Locate the cell with the specified text and output its [X, Y] center coordinate. 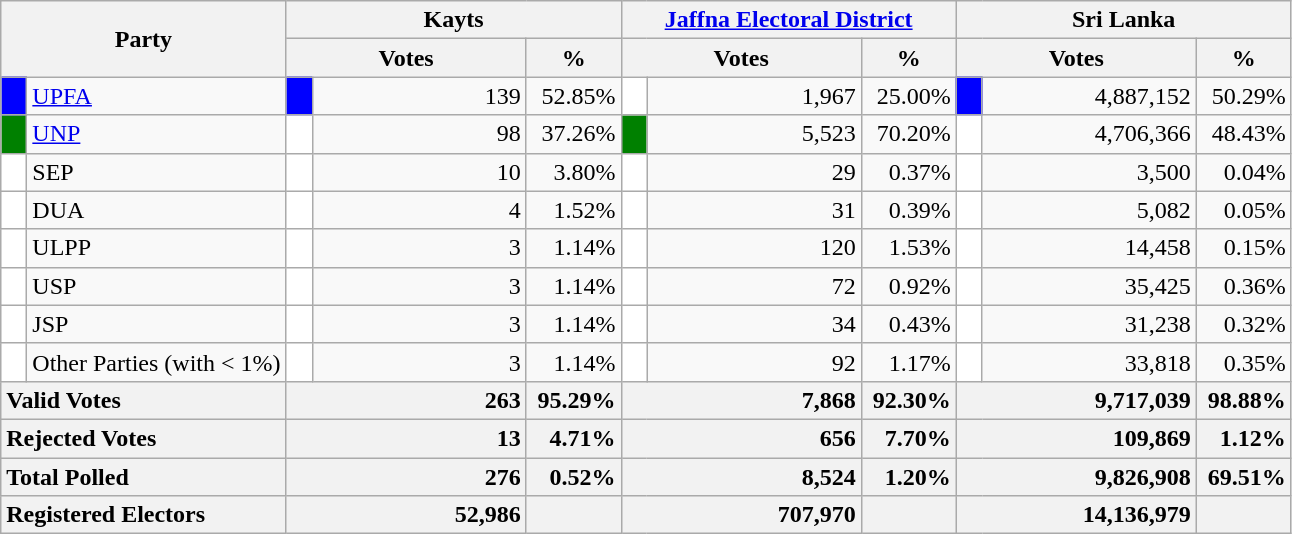
98.88% [1244, 400]
48.43% [1244, 134]
0.36% [1244, 286]
70.20% [908, 134]
UNP [156, 134]
3.80% [574, 172]
1.53% [908, 248]
Other Parties (with < 1%) [156, 362]
4.71% [574, 438]
DUA [156, 210]
Rejected Votes [144, 438]
69.51% [1244, 477]
276 [406, 477]
1.20% [908, 477]
14,458 [1089, 248]
4,887,152 [1089, 96]
52,986 [406, 515]
0.52% [574, 477]
0.37% [908, 172]
31,238 [1089, 324]
25.00% [908, 96]
4 [419, 210]
4,706,366 [1089, 134]
Total Polled [144, 477]
USP [156, 286]
Party [144, 39]
29 [754, 172]
656 [741, 438]
92 [754, 362]
9,717,039 [1076, 400]
139 [419, 96]
7,868 [741, 400]
0.32% [1244, 324]
Kayts [454, 20]
1.12% [1244, 438]
0.92% [908, 286]
UPFA [156, 96]
72 [754, 286]
7.70% [908, 438]
0.35% [1244, 362]
5,082 [1089, 210]
52.85% [574, 96]
Sri Lanka [1124, 20]
0.04% [1244, 172]
37.26% [574, 134]
1.17% [908, 362]
34 [754, 324]
98 [419, 134]
1,967 [754, 96]
Valid Votes [144, 400]
5,523 [754, 134]
SEP [156, 172]
0.15% [1244, 248]
0.39% [908, 210]
ULPP [156, 248]
10 [419, 172]
Registered Electors [144, 515]
35,425 [1089, 286]
95.29% [574, 400]
109,869 [1076, 438]
92.30% [908, 400]
0.43% [908, 324]
JSP [156, 324]
120 [754, 248]
Jaffna Electoral District [788, 20]
1.52% [574, 210]
8,524 [741, 477]
9,826,908 [1076, 477]
31 [754, 210]
263 [406, 400]
50.29% [1244, 96]
0.05% [1244, 210]
3,500 [1089, 172]
707,970 [741, 515]
14,136,979 [1076, 515]
13 [406, 438]
33,818 [1089, 362]
